Return the [x, y] coordinate for the center point of the cell that contains the specified text.  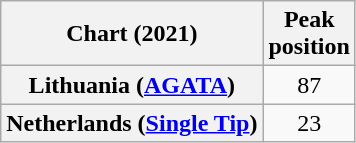
Chart (2021) [132, 34]
Netherlands (Single Tip) [132, 123]
Lithuania (AGATA) [132, 85]
87 [309, 85]
Peakposition [309, 34]
23 [309, 123]
